Determine the [x, y] coordinate at the center of the cell enclosing the given text.  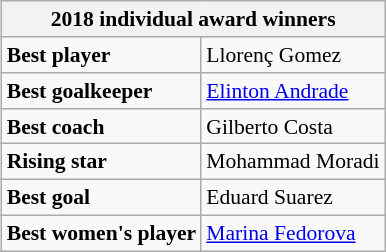
Eduard Suarez [292, 197]
Marina Fedorova [292, 233]
Best women's player [102, 233]
Gilberto Costa [292, 126]
Best goal [102, 197]
Mohammad Moradi [292, 162]
Best goalkeeper [102, 91]
Llorenç Gomez [292, 55]
Elinton Andrade [292, 91]
Best player [102, 55]
Best coach [102, 126]
2018 individual award winners [194, 19]
Rising star [102, 162]
